Locate the cell with the specified text and output its (X, Y) center coordinate. 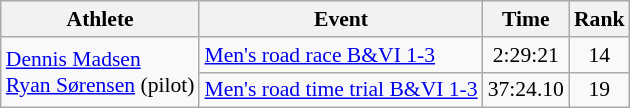
37:24.10 (526, 90)
Time (526, 19)
Dennis Madsen Ryan Sørensen (pilot) (100, 72)
Men's road race B&VI 1-3 (340, 55)
19 (600, 90)
Event (340, 19)
Athlete (100, 19)
14 (600, 55)
Rank (600, 19)
2:29:21 (526, 55)
Men's road time trial B&VI 1-3 (340, 90)
